For the text-containing cell, return its midpoint in [X, Y] coordinate format. 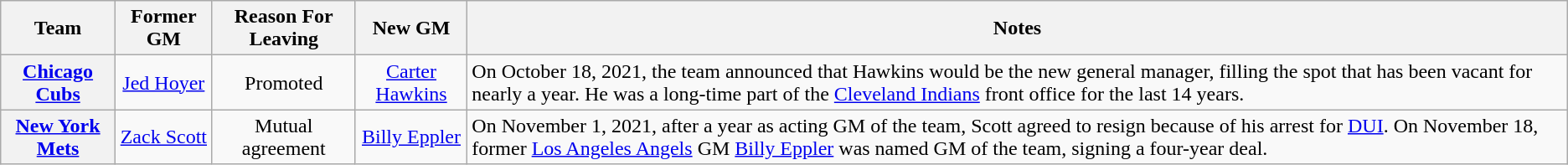
Notes [1017, 28]
Reason For Leaving [283, 28]
Carter Hawkins [411, 82]
New York Mets [59, 137]
New GM [411, 28]
Jed Hoyer [163, 82]
Former GM [163, 28]
Chicago Cubs [59, 82]
Zack Scott [163, 137]
Team [59, 28]
Mutual agreement [283, 137]
Billy Eppler [411, 137]
Promoted [283, 82]
